For the text-containing cell, return its midpoint in (X, Y) coordinate format. 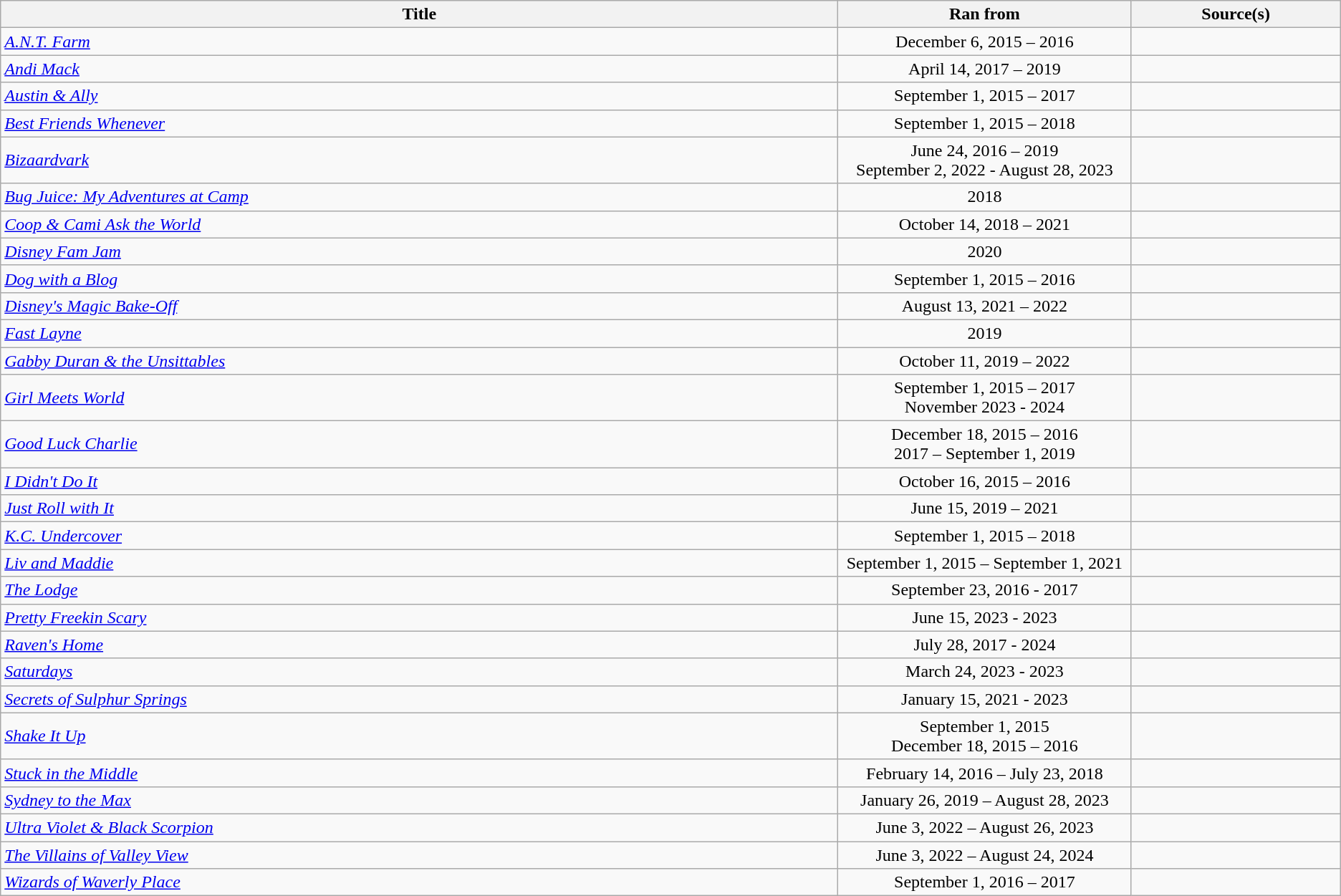
Andi Mack (420, 69)
Pretty Freekin Scary (420, 617)
Title (420, 14)
Dog with a Blog (420, 279)
Austin & Ally (420, 96)
Stuck in the Middle (420, 773)
Source(s) (1236, 14)
Good Luck Charlie (420, 444)
June 3, 2022 – August 26, 2023 (984, 827)
Shake It Up (420, 736)
June 3, 2022 – August 24, 2024 (984, 854)
October 11, 2019 – 2022 (984, 360)
August 13, 2021 – 2022 (984, 306)
2018 (984, 197)
2020 (984, 251)
Girl Meets World (420, 398)
September 1, 2016 – 2017 (984, 882)
Saturdays (420, 672)
Disney's Magic Bake-Off (420, 306)
Just Roll with It (420, 509)
April 14, 2017 – 2019 (984, 69)
Ultra Violet & Black Scorpion (420, 827)
Best Friends Whenever (420, 123)
October 16, 2015 – 2016 (984, 481)
K.C. Undercover (420, 536)
Wizards of Waverly Place (420, 882)
September 1, 2015 – 2016 (984, 279)
2019 (984, 333)
January 15, 2021 - 2023 (984, 699)
July 28, 2017 - 2024 (984, 645)
Bug Juice: My Adventures at Camp (420, 197)
December 6, 2015 – 2016 (984, 42)
September 23, 2016 - 2017 (984, 590)
Gabby Duran & the Unsittables (420, 360)
Ran from (984, 14)
Coop & Cami Ask the World (420, 224)
September 1, 2015 – September 1, 2021 (984, 563)
I Didn't Do It (420, 481)
Secrets of Sulphur Springs (420, 699)
June 15, 2019 – 2021 (984, 509)
October 14, 2018 – 2021 (984, 224)
June 15, 2023 - 2023 (984, 617)
January 26, 2019 – August 28, 2023 (984, 800)
The Villains of Valley View (420, 854)
Fast Layne (420, 333)
Bizaardvark (420, 160)
March 24, 2023 - 2023 (984, 672)
Liv and Maddie (420, 563)
Sydney to the Max (420, 800)
December 18, 2015 – 20162017 – September 1, 2019 (984, 444)
A.N.T. Farm (420, 42)
The Lodge (420, 590)
September 1, 2015 – 2017 November 2023 - 2024 (984, 398)
September 1, 2015 – 2017 (984, 96)
Raven's Home (420, 645)
Disney Fam Jam (420, 251)
February 14, 2016 – July 23, 2018 (984, 773)
September 1, 2015December 18, 2015 – 2016 (984, 736)
June 24, 2016 – 2019September 2, 2022 - August 28, 2023 (984, 160)
